Locate the cell with the specified text and output its (x, y) center coordinate. 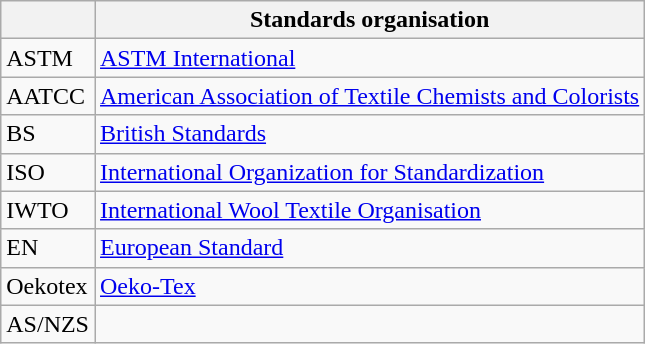
Oekotex (48, 286)
EN (48, 248)
AS/NZS (48, 324)
BS (48, 134)
British Standards (369, 134)
ASTM (48, 58)
Standards organisation (369, 20)
International Wool Textile Organisation (369, 210)
IWTO (48, 210)
ISO (48, 172)
AATCC (48, 96)
American Association of Textile Chemists and Colorists (369, 96)
ASTM International (369, 58)
International Organization for Standardization (369, 172)
European Standard (369, 248)
Oeko-Tex (369, 286)
